Provide the [X, Y] coordinate of the cell's center where the given text is located.  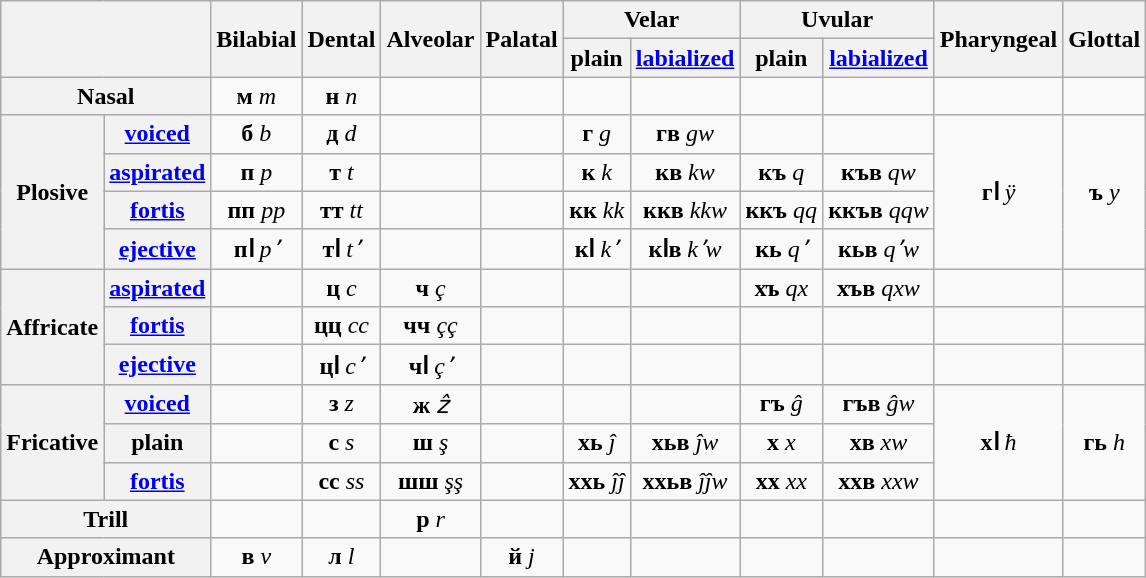
гъ ĝ [782, 404]
ххьв ĵĵw [685, 481]
Palatal [522, 39]
Alveolar [430, 39]
г g [596, 134]
хв xw [879, 443]
хьв ĵw [685, 443]
к k [596, 172]
хь ĵ [596, 443]
цц cc [342, 326]
Nasal [106, 96]
б b [256, 134]
ж ẑ [430, 404]
Bilabial [256, 39]
ккъ qq [782, 210]
д d [342, 134]
пӏ pʼ [256, 249]
къ q [782, 172]
хӏ ħ [998, 442]
с s [342, 443]
Uvular [837, 20]
Affricate [52, 327]
гъв ĝw [879, 404]
сс ss [342, 481]
ккъв qqw [879, 210]
чч çç [430, 326]
кк kk [596, 210]
з z [342, 404]
чӏ çʼ [430, 365]
шш şş [430, 481]
Glottal [1104, 39]
п p [256, 172]
й j [522, 557]
Velar [652, 20]
ч ç [430, 288]
кьв qʼw [879, 249]
хъв qxw [879, 288]
кв kw [685, 172]
кӏ kʼ [596, 249]
т t [342, 172]
къв qw [879, 172]
тӏ tʼ [342, 249]
Fricative [52, 442]
кӏв kʼw [685, 249]
ц c [342, 288]
гӏ ÿ [998, 192]
пп pp [256, 210]
в v [256, 557]
м m [256, 96]
гь h [1104, 442]
ххь ĵĵ [596, 481]
хх xx [782, 481]
х x [782, 443]
ъ y [1104, 192]
р r [430, 519]
ш ş [430, 443]
Trill [106, 519]
Dental [342, 39]
Approximant [106, 557]
гв gw [685, 134]
л l [342, 557]
Pharyngeal [998, 39]
ххв xxw [879, 481]
цӏ cʼ [342, 365]
Plosive [52, 192]
кь qʼ [782, 249]
хъ qx [782, 288]
ккв kkw [685, 210]
н n [342, 96]
тт tt [342, 210]
